Detect which cell encompasses the target text, then output its (x, y) center coordinate. 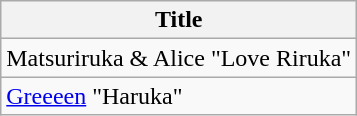
Matsuriruka & Alice "Love Riruka" (179, 58)
Title (179, 20)
Greeeen "Haruka" (179, 96)
